Return the [x, y] coordinate for the center point of the cell that contains the specified text.  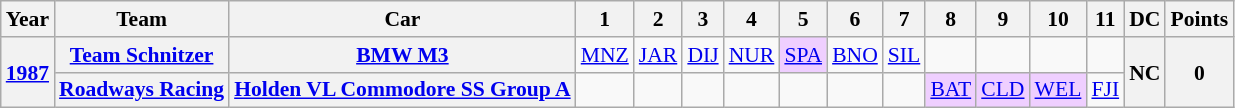
8 [950, 19]
Year [28, 19]
MNZ [605, 55]
BAT [950, 90]
DC [1144, 19]
0 [1199, 72]
FJI [1105, 90]
NUR [752, 55]
WEL [1058, 90]
11 [1105, 19]
3 [702, 19]
Car [402, 19]
BMW M3 [402, 55]
6 [855, 19]
SIL [904, 55]
Points [1199, 19]
BNO [855, 55]
DIJ [702, 55]
JAR [658, 55]
SPA [803, 55]
Holden VL Commodore SS Group A [402, 90]
7 [904, 19]
9 [1002, 19]
5 [803, 19]
1 [605, 19]
4 [752, 19]
10 [1058, 19]
Roadways Racing [142, 90]
Team [142, 19]
2 [658, 19]
Team Schnitzer [142, 55]
NC [1144, 72]
1987 [28, 72]
CLD [1002, 90]
